Return (X, Y) of the center of cell containing provided text 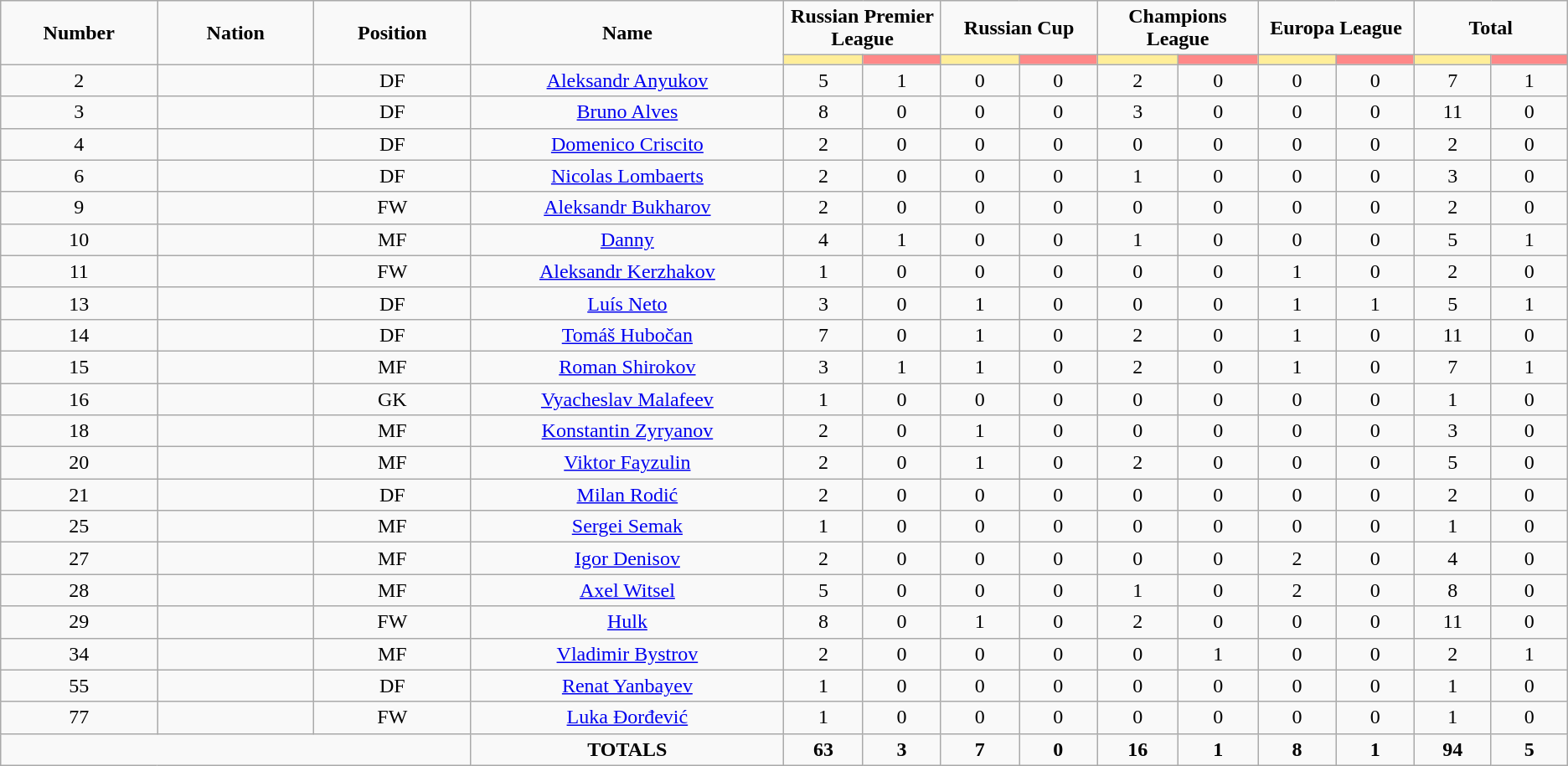
Name (627, 33)
Number (79, 33)
18 (79, 431)
Position (392, 33)
15 (79, 367)
94 (1452, 749)
27 (79, 558)
77 (79, 717)
Roman Shirokov (627, 367)
Total (1491, 28)
25 (79, 527)
Igor Denisov (627, 558)
Aleksandr Bukharov (627, 208)
Luka Đorđević (627, 717)
Sergei Semak (627, 527)
20 (79, 463)
GK (392, 399)
28 (79, 590)
Champions League (1178, 28)
Viktor Fayzulin (627, 463)
Tomáš Hubočan (627, 335)
13 (79, 303)
Luís Neto (627, 303)
Hulk (627, 622)
21 (79, 495)
Domenico Criscito (627, 144)
Aleksandr Anyukov (627, 80)
Europa League (1336, 28)
Vladimir Bystrov (627, 654)
Bruno Alves (627, 112)
Vyacheslav Malafeev (627, 399)
Danny (627, 239)
Russian Cup (1019, 28)
10 (79, 239)
Renat Yanbayev (627, 686)
Konstantin Zyryanov (627, 431)
Milan Rodić (627, 495)
Nation (236, 33)
63 (823, 749)
Aleksandr Kerzhakov (627, 271)
29 (79, 622)
34 (79, 654)
55 (79, 686)
Axel Witsel (627, 590)
TOTALS (627, 749)
Russian Premier League (863, 28)
Nicolas Lombaerts (627, 176)
9 (79, 208)
14 (79, 335)
6 (79, 176)
